Return (X, Y) of the center of cell containing provided text 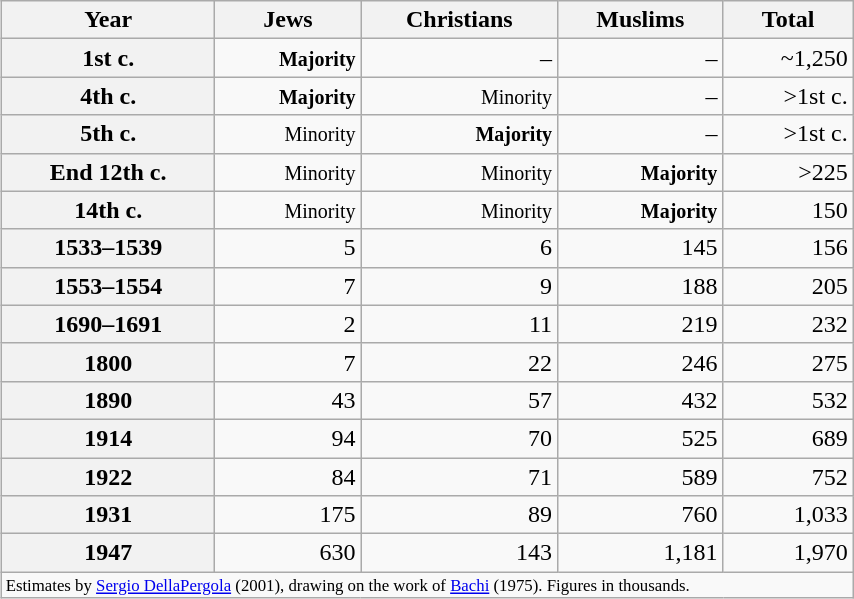
143 (459, 553)
>225 (788, 172)
1800 (108, 362)
6 (459, 248)
89 (459, 515)
1890 (108, 400)
219 (640, 324)
Jews (288, 20)
14th c. (108, 210)
94 (288, 438)
5th c. (108, 134)
246 (640, 362)
1922 (108, 477)
156 (788, 248)
205 (788, 286)
9 (459, 286)
1690–1691 (108, 324)
4th c. (108, 96)
630 (288, 553)
~1,250 (788, 58)
175 (288, 515)
70 (459, 438)
1914 (108, 438)
Muslims (640, 20)
232 (788, 324)
1533–1539 (108, 248)
Year (108, 20)
43 (288, 400)
432 (640, 400)
1,033 (788, 515)
Christians (459, 20)
1,181 (640, 553)
188 (640, 286)
689 (788, 438)
525 (640, 438)
22 (459, 362)
760 (640, 515)
1931 (108, 515)
752 (788, 477)
1,970 (788, 553)
2 (288, 324)
57 (459, 400)
1553–1554 (108, 286)
275 (788, 362)
71 (459, 477)
84 (288, 477)
1947 (108, 553)
589 (640, 477)
145 (640, 248)
1st c. (108, 58)
Estimates by Sergio DellaPergola (2001), drawing on the work of Bachi (1975). Figures in thousands. (428, 585)
Total (788, 20)
532 (788, 400)
150 (788, 210)
End 12th c. (108, 172)
5 (288, 248)
11 (459, 324)
